Extract the [x, y] coordinate from the center of the cell holding the provided text.  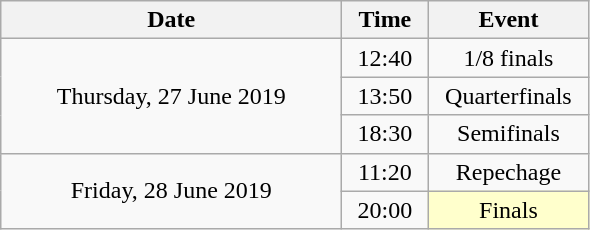
Time [385, 20]
Semifinals [508, 134]
Date [172, 20]
12:40 [385, 58]
Finals [508, 210]
1/8 finals [508, 58]
Repechage [508, 172]
11:20 [385, 172]
13:50 [385, 96]
Event [508, 20]
20:00 [385, 210]
Thursday, 27 June 2019 [172, 96]
Friday, 28 June 2019 [172, 191]
Quarterfinals [508, 96]
18:30 [385, 134]
